Pinpoint the cell where the given text exists, returning its (X, Y) midpoint coordinate. 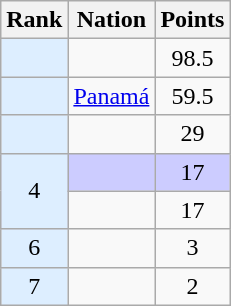
3 (192, 248)
59.5 (192, 96)
29 (192, 134)
7 (34, 286)
Points (192, 20)
2 (192, 286)
4 (34, 191)
6 (34, 248)
Nation (112, 20)
Panamá (112, 96)
98.5 (192, 58)
Rank (34, 20)
